For the text-containing cell, return its midpoint in [X, Y] coordinate format. 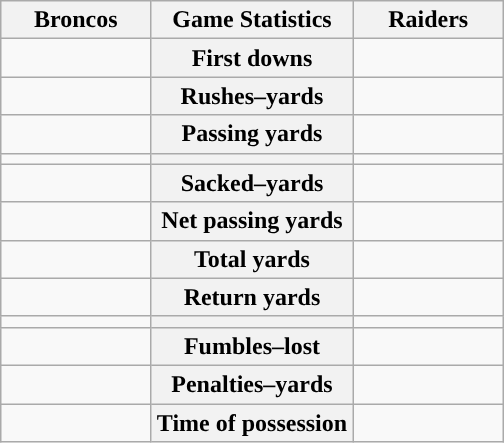
Rushes–yards [252, 96]
Broncos [76, 20]
Penalties–yards [252, 384]
Sacked–yards [252, 183]
Raiders [428, 20]
Fumbles–lost [252, 346]
Return yards [252, 297]
First downs [252, 58]
Time of possession [252, 423]
Net passing yards [252, 221]
Total yards [252, 259]
Game Statistics [252, 20]
Passing yards [252, 134]
